Provide the (X, Y) coordinate of the cell's center where the given text is located.  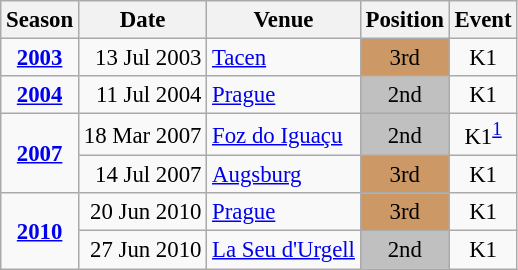
13 Jul 2003 (142, 58)
K11 (483, 135)
11 Jul 2004 (142, 95)
2004 (40, 95)
14 Jul 2007 (142, 175)
2007 (40, 154)
2010 (40, 232)
18 Mar 2007 (142, 135)
20 Jun 2010 (142, 213)
2003 (40, 58)
Tacen (284, 58)
Event (483, 20)
Date (142, 20)
La Seu d'Urgell (284, 250)
Foz do Iguaçu (284, 135)
Venue (284, 20)
Position (404, 20)
Season (40, 20)
27 Jun 2010 (142, 250)
Augsburg (284, 175)
